Return the (X, Y) coordinate for the center point of the cell that contains the specified text.  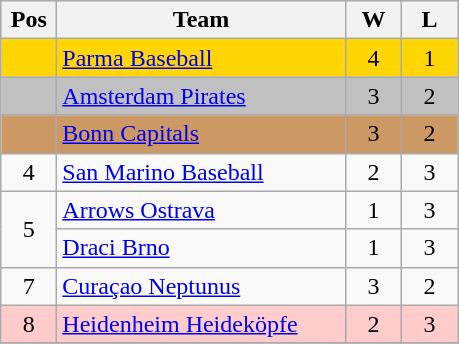
Pos (29, 20)
Team (202, 20)
Arrows Ostrava (202, 210)
San Marino Baseball (202, 172)
7 (29, 286)
Bonn Capitals (202, 134)
L (429, 20)
W (373, 20)
Parma Baseball (202, 58)
Heidenheim Heideköpfe (202, 324)
Curaçao Neptunus (202, 286)
8 (29, 324)
Amsterdam Pirates (202, 96)
5 (29, 229)
Draci Brno (202, 248)
